Locate the cell with the specified text and output its (X, Y) center coordinate. 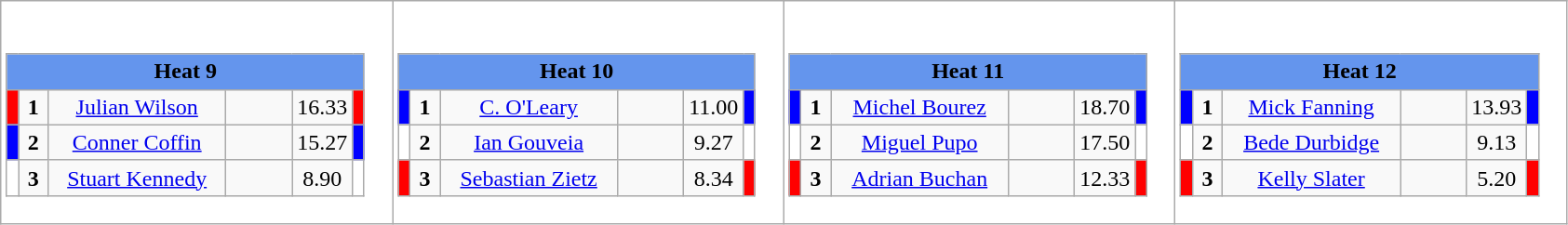
Bede Durbidge (1312, 142)
16.33 (322, 107)
12.33 (1106, 178)
Conner Coffin (138, 142)
Sebastian Zietz (529, 178)
17.50 (1106, 142)
11.00 (714, 107)
Heat 11 1 Michel Bourez 18.70 2 Miguel Pupo 17.50 3 Adrian Buchan 12.33 (979, 112)
Ian Gouveia (529, 142)
8.90 (322, 178)
Adrian Buchan (919, 178)
Heat 12 (1360, 72)
Stuart Kennedy (138, 178)
Heat 9 1 Julian Wilson 16.33 2 Conner Coffin 15.27 3 Stuart Kennedy 8.90 (197, 112)
Mick Fanning (1312, 107)
Miguel Pupo (919, 142)
Heat 11 (968, 72)
Heat 9 (185, 72)
13.93 (1496, 107)
Michel Bourez (919, 107)
C. O'Leary (529, 107)
Heat 10 (577, 72)
Heat 10 1 C. O'Leary 11.00 2 Ian Gouveia 9.27 3 Sebastian Zietz 8.34 (588, 112)
Julian Wilson (138, 107)
Heat 12 1 Mick Fanning 13.93 2 Bede Durbidge 9.13 3 Kelly Slater 5.20 (1372, 112)
15.27 (322, 142)
18.70 (1106, 107)
Kelly Slater (1312, 178)
9.27 (714, 142)
5.20 (1496, 178)
8.34 (714, 178)
9.13 (1496, 142)
